Output the (x, y) coordinate of the center of the cell containing the given text.  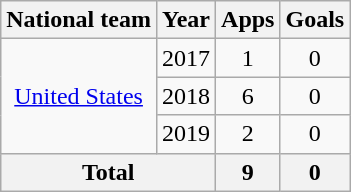
2 (248, 134)
National team (79, 20)
9 (248, 172)
Goals (315, 20)
Total (108, 172)
2019 (186, 134)
Apps (248, 20)
1 (248, 58)
2018 (186, 96)
6 (248, 96)
United States (79, 96)
2017 (186, 58)
Year (186, 20)
